For the text-containing cell, return its midpoint in (X, Y) coordinate format. 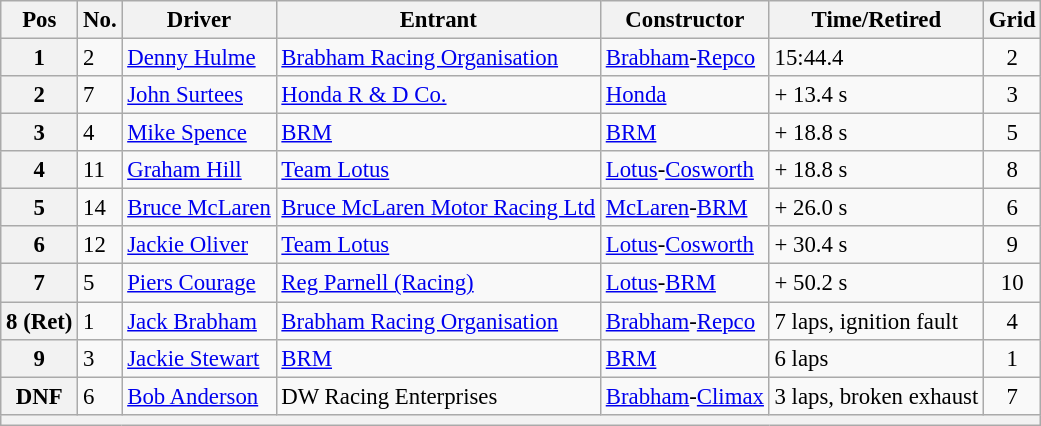
8 (Ret) (40, 321)
10 (1012, 283)
Honda (684, 95)
McLaren-BRM (684, 208)
7 laps, ignition fault (876, 321)
Bruce McLaren (199, 208)
Pos (40, 20)
Graham Hill (199, 170)
Jack Brabham (199, 321)
Piers Courage (199, 283)
Driver (199, 20)
15:44.4 (876, 58)
+ 50.2 s (876, 283)
3 laps, broken exhaust (876, 396)
Brabham-Climax (684, 396)
John Surtees (199, 95)
Denny Hulme (199, 58)
Jackie Stewart (199, 358)
Bob Anderson (199, 396)
Constructor (684, 20)
Entrant (438, 20)
14 (100, 208)
No. (100, 20)
8 (1012, 170)
6 laps (876, 358)
Time/Retired (876, 20)
Jackie Oliver (199, 245)
Mike Spence (199, 133)
+ 30.4 s (876, 245)
DW Racing Enterprises (438, 396)
Bruce McLaren Motor Racing Ltd (438, 208)
Grid (1012, 20)
+ 13.4 s (876, 95)
12 (100, 245)
+ 26.0 s (876, 208)
Lotus-BRM (684, 283)
DNF (40, 396)
Honda R & D Co. (438, 95)
11 (100, 170)
Reg Parnell (Racing) (438, 283)
